Provide the (X, Y) coordinate of the cell's center where the given text is located.  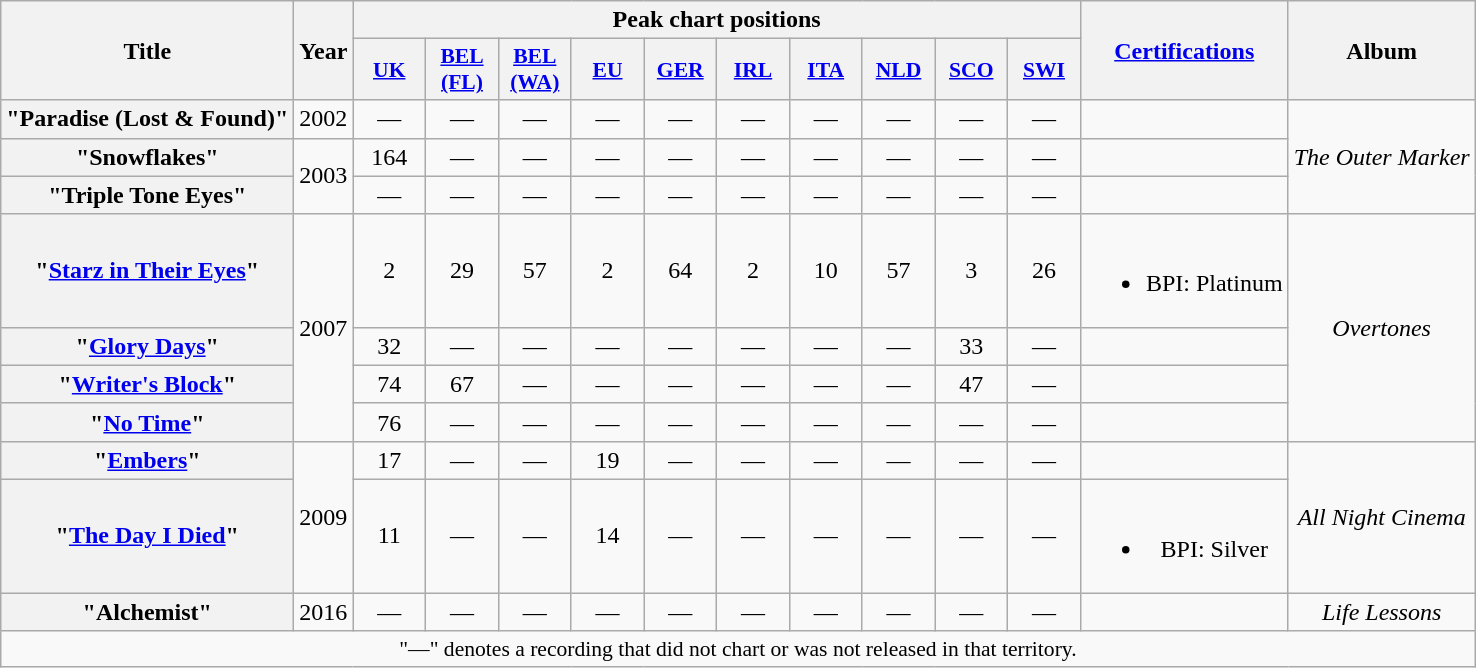
26 (1044, 270)
"Alchemist" (148, 611)
SCO (972, 70)
"Embers" (148, 460)
"The Day I Died" (148, 536)
11 (390, 536)
"Snowflakes" (148, 157)
BEL(FL) (462, 70)
74 (390, 384)
2016 (324, 611)
IRL (754, 70)
All Night Cinema (1382, 516)
2009 (324, 516)
"Glory Days" (148, 346)
14 (608, 536)
BPI: Platinum (1184, 270)
29 (462, 270)
The Outer Marker (1382, 157)
Certifications (1184, 50)
GER (680, 70)
Peak chart positions (717, 20)
3 (972, 270)
EU (608, 70)
"Paradise (Lost & Found)" (148, 119)
47 (972, 384)
Overtones (1382, 328)
ITA (826, 70)
Title (148, 50)
Album (1382, 50)
64 (680, 270)
"Triple Tone Eyes" (148, 195)
BPI: Silver (1184, 536)
19 (608, 460)
76 (390, 422)
67 (462, 384)
NLD (898, 70)
SWI (1044, 70)
164 (390, 157)
2002 (324, 119)
2007 (324, 328)
UK (390, 70)
32 (390, 346)
"No Time" (148, 422)
2003 (324, 176)
33 (972, 346)
"Writer's Block" (148, 384)
"Starz in Their Eyes" (148, 270)
"—" denotes a recording that did not chart or was not released in that territory. (738, 649)
17 (390, 460)
Year (324, 50)
BEL(WA) (534, 70)
10 (826, 270)
Life Lessons (1382, 611)
